Identify which cell holds the provided text, then report its (X, Y) central coordinate. 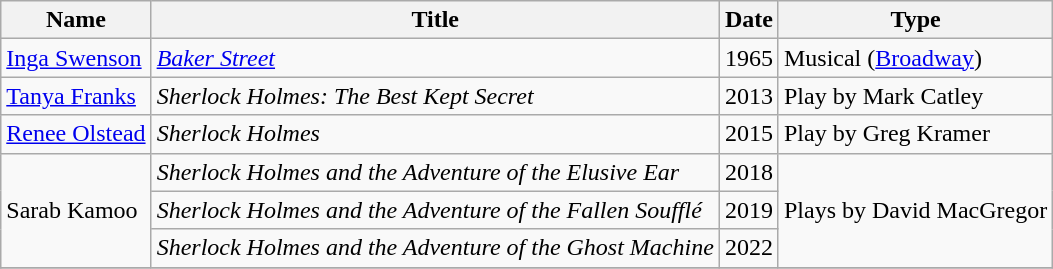
Play by Mark Catley (915, 96)
1965 (748, 58)
Sherlock Holmes: The Best Kept Secret (435, 96)
2022 (748, 248)
2018 (748, 172)
Sherlock Holmes (435, 134)
Sherlock Holmes and the Adventure of the Ghost Machine (435, 248)
2019 (748, 210)
Inga Swenson (76, 58)
Date (748, 20)
Sherlock Holmes and the Adventure of the Fallen Soufflé (435, 210)
Type (915, 20)
Baker Street (435, 58)
2013 (748, 96)
Renee Olstead (76, 134)
Sarab Kamoo (76, 210)
Tanya Franks (76, 96)
Sherlock Holmes and the Adventure of the Elusive Ear (435, 172)
Play by Greg Kramer (915, 134)
Plays by David MacGregor (915, 210)
Name (76, 20)
Title (435, 20)
Musical (Broadway) (915, 58)
2015 (748, 134)
